From the cell containing the given text, extract its center point as (x, y) coordinate. 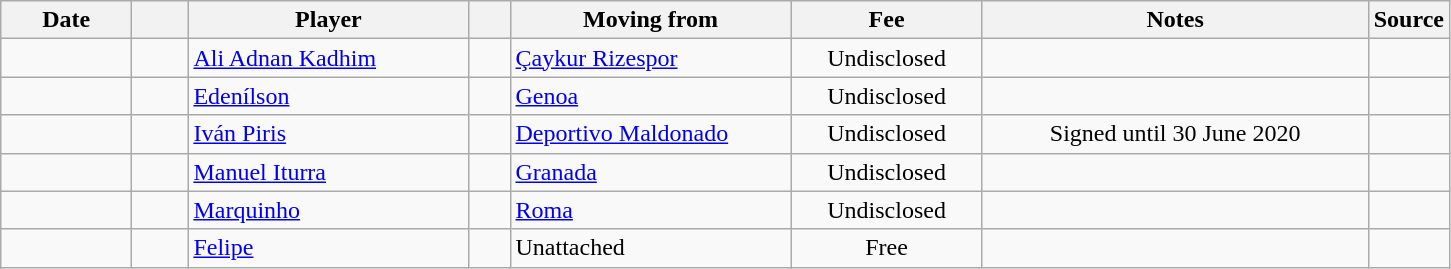
Çaykur Rizespor (650, 58)
Fee (886, 20)
Iván Piris (328, 134)
Genoa (650, 96)
Moving from (650, 20)
Notes (1175, 20)
Felipe (328, 248)
Ali Adnan Kadhim (328, 58)
Unattached (650, 248)
Marquinho (328, 210)
Deportivo Maldonado (650, 134)
Player (328, 20)
Granada (650, 172)
Date (66, 20)
Free (886, 248)
Source (1408, 20)
Roma (650, 210)
Edenílson (328, 96)
Manuel Iturra (328, 172)
Signed until 30 June 2020 (1175, 134)
